Determine the [x, y] coordinate at the center of the cell enclosing the given text.  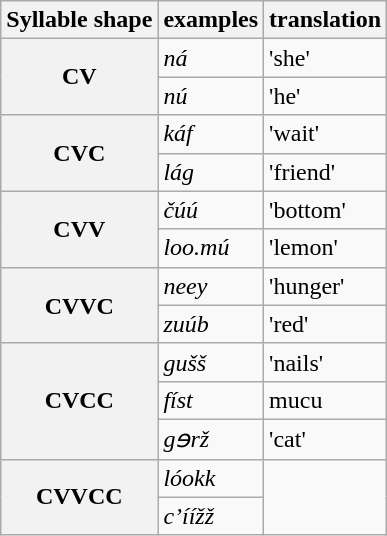
CV [80, 77]
físt [211, 400]
lág [211, 172]
ná [211, 58]
'he' [326, 96]
CVV [80, 229]
gušš [211, 362]
'wait' [326, 134]
neey [211, 286]
'friend' [326, 172]
translation [326, 20]
'hunger' [326, 286]
lóokk [211, 478]
Syllable shape [80, 20]
'she' [326, 58]
'red' [326, 324]
gɘrž [211, 439]
CVVC [80, 305]
'bottom' [326, 210]
mucu [326, 400]
'nails' [326, 362]
examples [211, 20]
káf [211, 134]
zuúb [211, 324]
'lemon' [326, 248]
CVC [80, 153]
'cat' [326, 439]
c’íížž [211, 516]
CVVCC [80, 497]
nú [211, 96]
loo.mú [211, 248]
CVCC [80, 401]
čúú [211, 210]
